Extract the (X, Y) coordinate from the center of the cell holding the provided text.  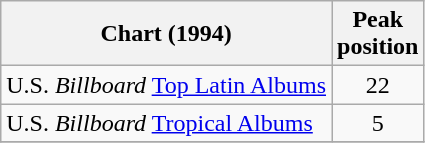
22 (378, 85)
U.S. Billboard Top Latin Albums (166, 85)
Chart (1994) (166, 34)
Peakposition (378, 34)
5 (378, 123)
U.S. Billboard Tropical Albums (166, 123)
